Determine the [X, Y] coordinate at the center of the cell enclosing the given text.  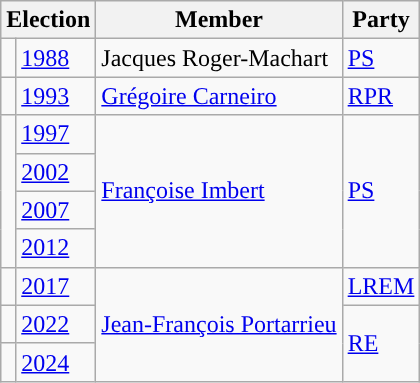
2012 [56, 248]
Jean-François Portarrieu [219, 324]
1997 [56, 134]
2017 [56, 286]
Member [219, 20]
Grégoire Carneiro [219, 96]
2007 [56, 210]
2024 [56, 362]
2022 [56, 324]
LREM [381, 286]
2002 [56, 172]
Election [48, 20]
1993 [56, 96]
Jacques Roger-Machart [219, 58]
RPR [381, 96]
RE [381, 343]
Françoise Imbert [219, 191]
1988 [56, 58]
Party [381, 20]
